Locate the cell with the specified text and output its [x, y] center coordinate. 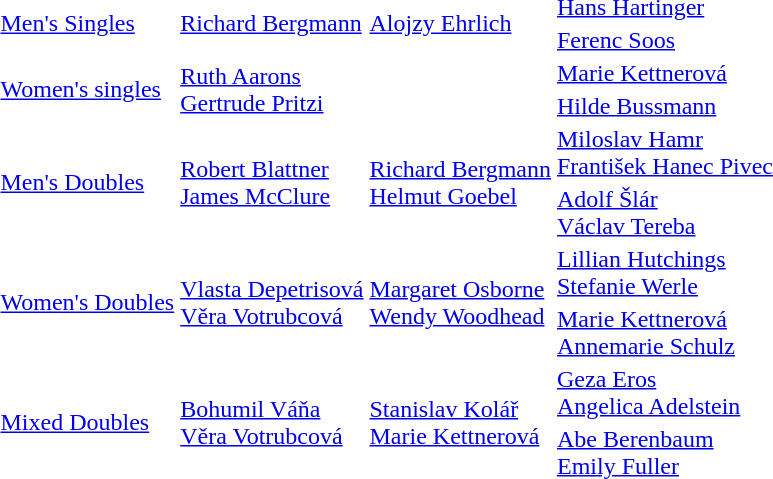
Robert Blattner James McClure [272, 182]
Ruth Aarons Gertrude Pritzi [366, 90]
Margaret Osborne Wendy Woodhead [460, 302]
Richard Bergmann Helmut Goebel [460, 182]
Vlasta Depetrisová Věra Votrubcová [272, 302]
